Return (x, y) of the center of cell containing provided text 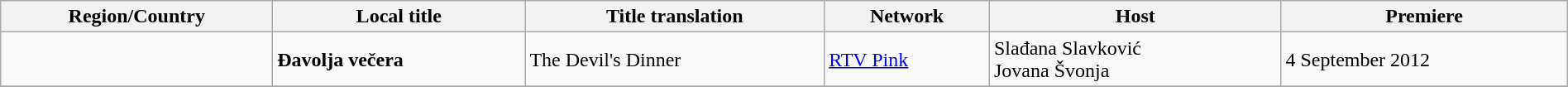
Đavolja večera (399, 60)
The Devil's Dinner (675, 60)
Slađana SlavkovićJovana Švonja (1135, 60)
Premiere (1424, 17)
Local title (399, 17)
Title translation (675, 17)
4 September 2012 (1424, 60)
RTV Pink (907, 60)
Host (1135, 17)
Region/Country (137, 17)
Network (907, 17)
